Pinpoint the cell where the given text exists, returning its (x, y) midpoint coordinate. 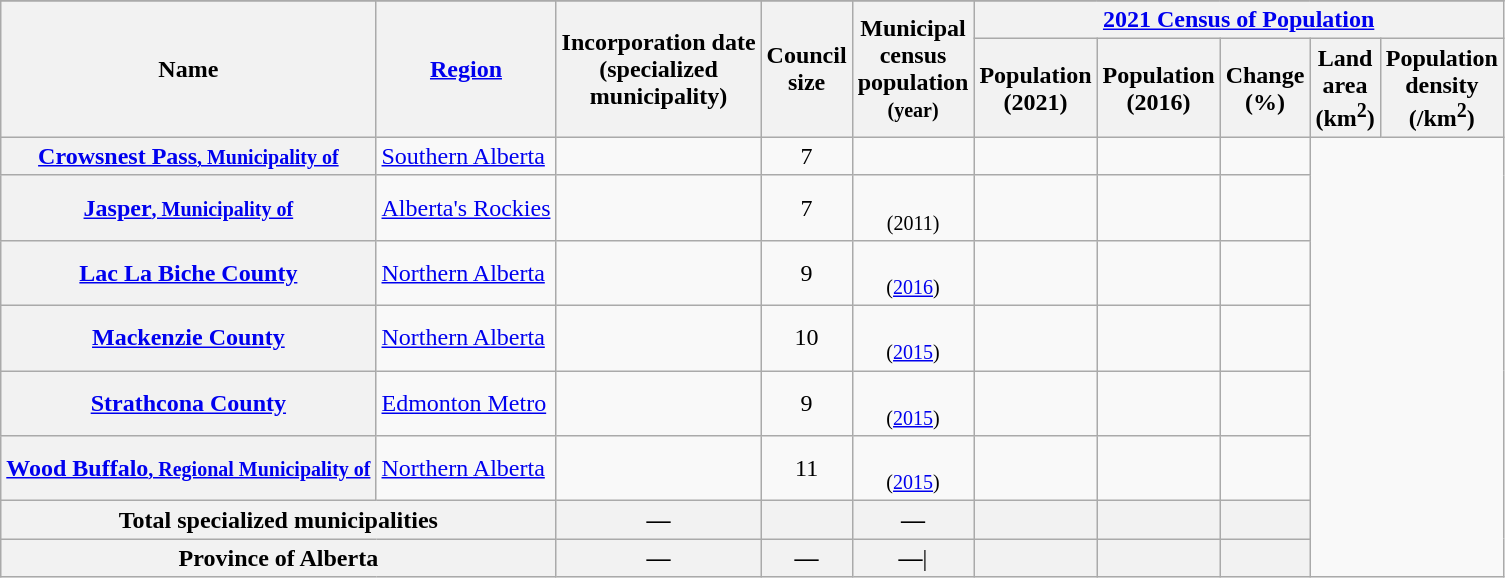
Alberta's Rockies (466, 208)
Wood Buffalo, Regional Municipality of (188, 468)
Province of Alberta (278, 558)
(2016) (913, 272)
11 (806, 468)
Jasper, Municipality of (188, 208)
Councilsize (806, 70)
—| (913, 558)
Municipalcensuspopulation(year) (913, 70)
Strathcona County (188, 404)
Landarea(km2) (1345, 88)
Incorporation date(specializedmunicipality) (658, 70)
2021 Census of Population (1238, 20)
10 (806, 338)
Crowsnest Pass, Municipality of (188, 156)
Population(2016) (1158, 88)
Total specialized municipalities (278, 520)
Southern Alberta (466, 156)
Name (188, 70)
Lac La Biche County (188, 272)
Edmonton Metro (466, 404)
(2011) (913, 208)
Population(2021) (1036, 88)
Change(%) (1265, 88)
Region (466, 70)
Populationdensity(/km2) (1442, 88)
Mackenzie County (188, 338)
